Scan for the cell matching the given text and deliver its (X, Y) coordinate at center. 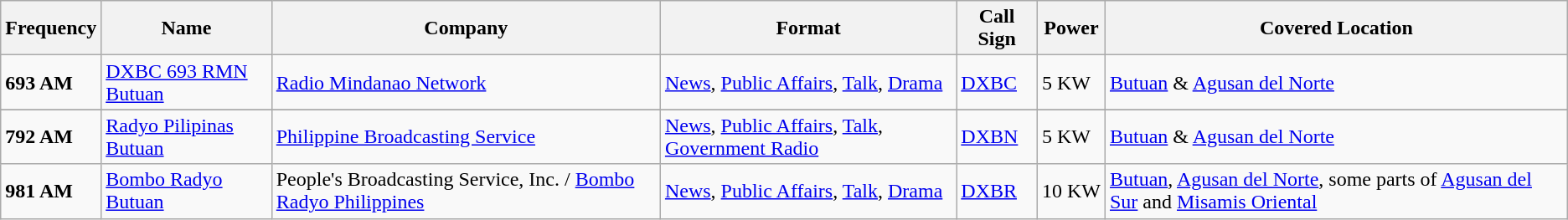
DXBR (997, 191)
News, Public Affairs, Talk, Government Radio (807, 137)
Radyo Pilipinas Butuan (187, 137)
DXBC 693 RMN Butuan (187, 82)
Name (187, 28)
Radio Mindanao Network (466, 82)
Power (1070, 28)
Format (807, 28)
Frequency (51, 28)
693 AM (51, 82)
Company (466, 28)
981 AM (51, 191)
Philippine Broadcasting Service (466, 137)
DXBC (997, 82)
Call Sign (997, 28)
10 KW (1070, 191)
792 AM (51, 137)
Bombo Radyo Butuan (187, 191)
Covered Location (1336, 28)
Butuan, Agusan del Norte, some parts of Agusan del Sur and Misamis Oriental (1336, 191)
People's Broadcasting Service, Inc. / Bombo Radyo Philippines (466, 191)
DXBN (997, 137)
